Determine the (X, Y) coordinate at the center of the cell enclosing the given text.  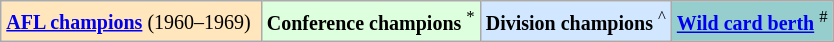
Division champions ^ (576, 21)
AFL champions (1960–1969) (131, 21)
Wild card berth # (752, 21)
Conference champions * (370, 21)
